Search for the cell housing the specified text and yield its (X, Y) center coordinate. 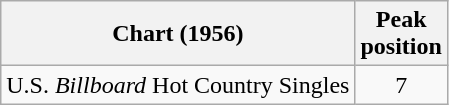
U.S. Billboard Hot Country Singles (178, 85)
Peakposition (401, 34)
7 (401, 85)
Chart (1956) (178, 34)
